Search for the cell housing the specified text and yield its (X, Y) center coordinate. 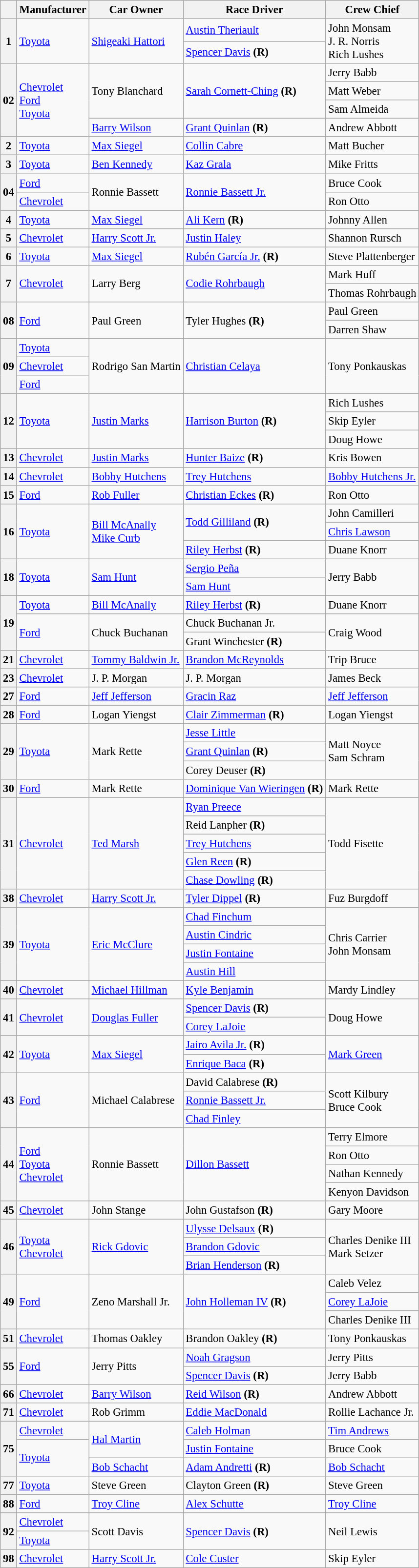
Grant Winchester (R) (254, 642)
Codie Rohrbaugh (254, 284)
Ted Marsh (136, 843)
John Camilleri (372, 513)
Matt Bucher (372, 146)
John Stange (136, 1210)
30 (9, 788)
15 (9, 495)
16 (9, 531)
Ulysse Delsaux (R) (254, 1229)
Hunter Baize (R) (254, 458)
Darren Shaw (372, 329)
51 (9, 1339)
Mike Fritts (372, 164)
Caleb Velez (372, 1283)
Collin Cabre (254, 146)
Ben Kennedy (136, 164)
Jairo Avila Jr. (R) (254, 1045)
Ali Kern (R) (254, 220)
Clayton Green (R) (254, 1486)
Rodrigo San Martin (136, 366)
Charles Denike III Mark Setzer (372, 1247)
Michael Hillman (136, 990)
Steve Plattenberger (372, 256)
Larry Berg (136, 284)
Adam Andretti (R) (254, 1467)
Johnny Allen (372, 220)
Thomas Rohrbaugh (372, 293)
Scott Davis (136, 1531)
Chuck Buchanan Jr. (254, 623)
Austin Theriault (254, 30)
Matt Noyce Sam Schram (372, 752)
Austin Hill (254, 972)
Dominique Van Wieringen (R) (254, 788)
19 (9, 623)
Rob Fuller (136, 495)
Sam Almeida (372, 109)
98 (9, 1559)
Mark Huff (372, 275)
Charles Denike III (372, 1320)
Race Driver (254, 10)
Corey Deuser (R) (254, 770)
Chevrolet Ford Toyota (53, 100)
Brandon Oakley (R) (254, 1339)
04 (9, 192)
Chris Carrier John Monsam (372, 944)
Caleb Holman (254, 1430)
Eddie MacDonald (254, 1412)
Cole Custer (254, 1559)
Bobby Hutchens Jr. (372, 476)
Tim Andrews (372, 1430)
Kris Bowen (372, 458)
29 (9, 752)
28 (9, 715)
Glen Reen (R) (254, 862)
Chase Dowling (R) (254, 880)
46 (9, 1247)
Trip Bruce (372, 660)
Gary Moore (372, 1210)
Sergio Peña (254, 568)
Hal Martin (136, 1440)
Justin Haley (254, 238)
Tony Blanchard (136, 91)
Fuz Burgdoff (372, 898)
Alex Schutte (254, 1504)
2 (9, 146)
Douglas Fuller (136, 1017)
14 (9, 476)
Shigeaki Hattori (136, 41)
Brandon Gdovic (254, 1247)
Kaz Grala (254, 164)
Christian Celaya (254, 366)
Rob Grimm (136, 1412)
Jesse Little (254, 733)
Thomas Oakley (136, 1339)
02 (9, 100)
Brandon McReynolds (254, 660)
Manufacturer (53, 10)
James Beck (372, 678)
88 (9, 1504)
55 (9, 1366)
42 (9, 1054)
6 (9, 256)
John Gustafson (R) (254, 1210)
75 (9, 1448)
39 (9, 944)
Christian Eckes (R) (254, 495)
Todd Gilliland (R) (254, 522)
38 (9, 898)
Kenyon Davidson (372, 1192)
Tyler Dippel (R) (254, 898)
77 (9, 1486)
Scott Kilbury Bruce Cook (372, 1100)
27 (9, 696)
Sarah Cornett-Ching (R) (254, 91)
18 (9, 577)
Noah Gragson (254, 1357)
Eric McClure (136, 944)
Clair Zimmerman (R) (254, 715)
John Monsam J. R. Norris Rich Lushes (372, 41)
Zeno Marshall Jr. (136, 1302)
92 (9, 1531)
Michael Calabrese (136, 1100)
Terry Elmore (372, 1137)
Bill McAnally (136, 605)
Chad Finley (254, 1119)
09 (9, 366)
23 (9, 678)
Austin Cindric (254, 935)
Mark Green (372, 1054)
Rubén García Jr. (R) (254, 256)
08 (9, 320)
21 (9, 660)
Gracin Raz (254, 696)
Kyle Benjamin (254, 990)
Rick Gdovic (136, 1247)
Rich Lushes (372, 403)
Craig Wood (372, 632)
Bill McAnally Mike Curb (136, 531)
1 (9, 41)
Chuck Buchanan (136, 632)
Car Owner (136, 10)
7 (9, 284)
45 (9, 1210)
Bobby Hutchens (136, 476)
5 (9, 238)
David Calabrese (R) (254, 1082)
71 (9, 1412)
Crew Chief (372, 10)
Reid Wilson (R) (254, 1394)
4 (9, 220)
Todd Fisette (372, 843)
31 (9, 843)
40 (9, 990)
66 (9, 1394)
Tommy Baldwin Jr. (136, 660)
Tyler Hughes (R) (254, 320)
13 (9, 458)
49 (9, 1302)
Reid Lanpher (R) (254, 825)
Ryan Preece (254, 807)
43 (9, 1100)
Toyota Chevrolet (53, 1247)
44 (9, 1164)
John Holleman IV (R) (254, 1302)
12 (9, 422)
Rollie Lachance Jr. (372, 1412)
Dillon Bassett (254, 1164)
Chad Finchum (254, 916)
Harrison Burton (R) (254, 422)
Nathan Kennedy (372, 1174)
3 (9, 164)
Brian Henderson (R) (254, 1265)
Shannon Rursch (372, 238)
Ford Toyota Chevrolet (53, 1164)
Chris Lawson (372, 531)
Mardy Lindley (372, 990)
41 (9, 1017)
Matt Weber (372, 91)
Enrique Baca (R) (254, 1063)
Neil Lewis (372, 1531)
